Capture the cell that displays the provided text and extract its [X, Y] central coordinate. 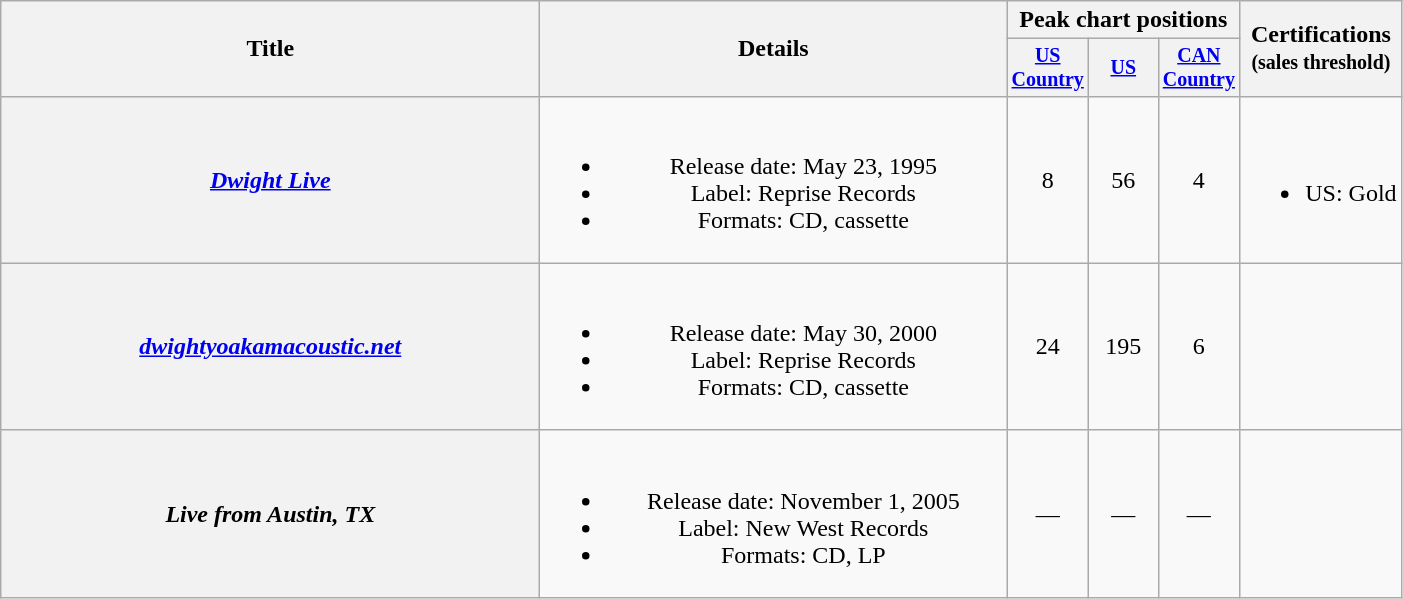
Title [270, 49]
56 [1124, 180]
dwightyoakamacoustic.net [270, 346]
Release date: May 30, 2000Label: Reprise RecordsFormats: CD, cassette [774, 346]
8 [1048, 180]
US: Gold [1321, 180]
US [1124, 68]
Release date: November 1, 2005Label: New West RecordsFormats: CD, LP [774, 514]
Live from Austin, TX [270, 514]
4 [1199, 180]
Dwight Live [270, 180]
195 [1124, 346]
24 [1048, 346]
Details [774, 49]
US Country [1048, 68]
6 [1199, 346]
Certifications(sales threshold) [1321, 49]
CAN Country [1199, 68]
Release date: May 23, 1995Label: Reprise RecordsFormats: CD, cassette [774, 180]
Peak chart positions [1124, 20]
